Search for the cell housing the specified text and yield its (X, Y) center coordinate. 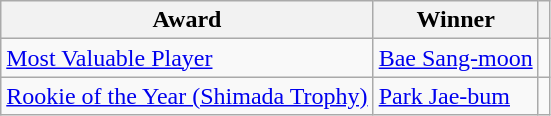
Bae Sang-moon (456, 58)
Park Jae-bum (456, 96)
Winner (456, 20)
Rookie of the Year (Shimada Trophy) (187, 96)
Most Valuable Player (187, 58)
Award (187, 20)
